Provide the (x, y) coordinate of the cell's center where the given text is located.  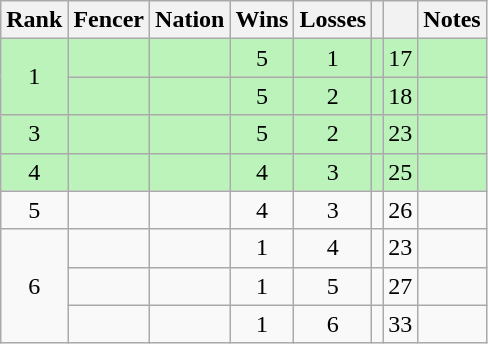
25 (400, 172)
Notes (452, 20)
27 (400, 286)
Rank (34, 20)
Fencer (109, 20)
Wins (262, 20)
Nation (190, 20)
Losses (333, 20)
18 (400, 96)
26 (400, 210)
17 (400, 58)
33 (400, 324)
